Extract the (x, y) coordinate from the center of the cell holding the provided text.  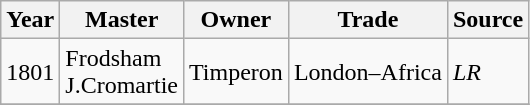
FrodshamJ.Cromartie (122, 72)
1801 (30, 72)
Year (30, 20)
London–Africa (368, 72)
LR (488, 72)
Timperon (236, 72)
Owner (236, 20)
Trade (368, 20)
Master (122, 20)
Source (488, 20)
